Provide the [X, Y] coordinate of the cell's center where the given text is located.  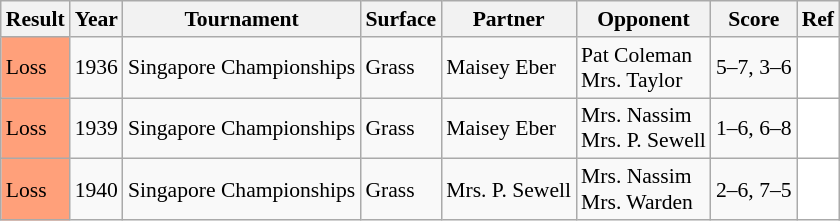
Result [36, 19]
1936 [96, 68]
1940 [96, 190]
Mrs. P. Sewell [508, 190]
Score [754, 19]
2–6, 7–5 [754, 190]
Partner [508, 19]
Mrs. Nassim Mrs. P. Sewell [644, 128]
1939 [96, 128]
Surface [400, 19]
Year [96, 19]
5–7, 3–6 [754, 68]
Opponent [644, 19]
Ref [818, 19]
Tournament [242, 19]
Pat Coleman Mrs. Taylor [644, 68]
1–6, 6–8 [754, 128]
Mrs. Nassim Mrs. Warden [644, 190]
